For the text-containing cell, return its midpoint in [x, y] coordinate format. 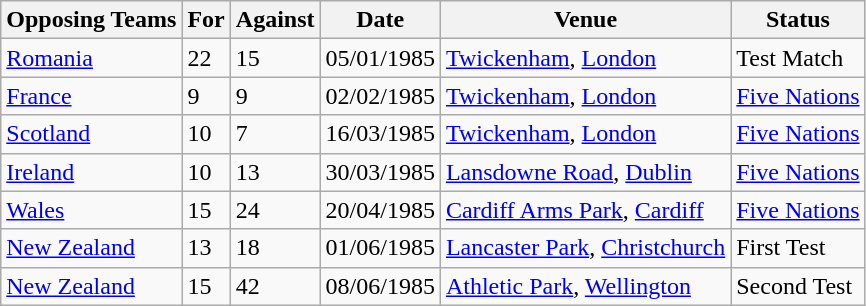
Romania [92, 58]
24 [275, 210]
First Test [798, 248]
Opposing Teams [92, 20]
Lancaster Park, Christchurch [585, 248]
7 [275, 134]
08/06/1985 [380, 286]
Ireland [92, 172]
Athletic Park, Wellington [585, 286]
Date [380, 20]
Cardiff Arms Park, Cardiff [585, 210]
16/03/1985 [380, 134]
For [206, 20]
01/06/1985 [380, 248]
Wales [92, 210]
Lansdowne Road, Dublin [585, 172]
30/03/1985 [380, 172]
22 [206, 58]
18 [275, 248]
Venue [585, 20]
Test Match [798, 58]
05/01/1985 [380, 58]
02/02/1985 [380, 96]
Scotland [92, 134]
20/04/1985 [380, 210]
France [92, 96]
Second Test [798, 286]
Status [798, 20]
Against [275, 20]
42 [275, 286]
